Detect which cell encompasses the target text, then output its (x, y) center coordinate. 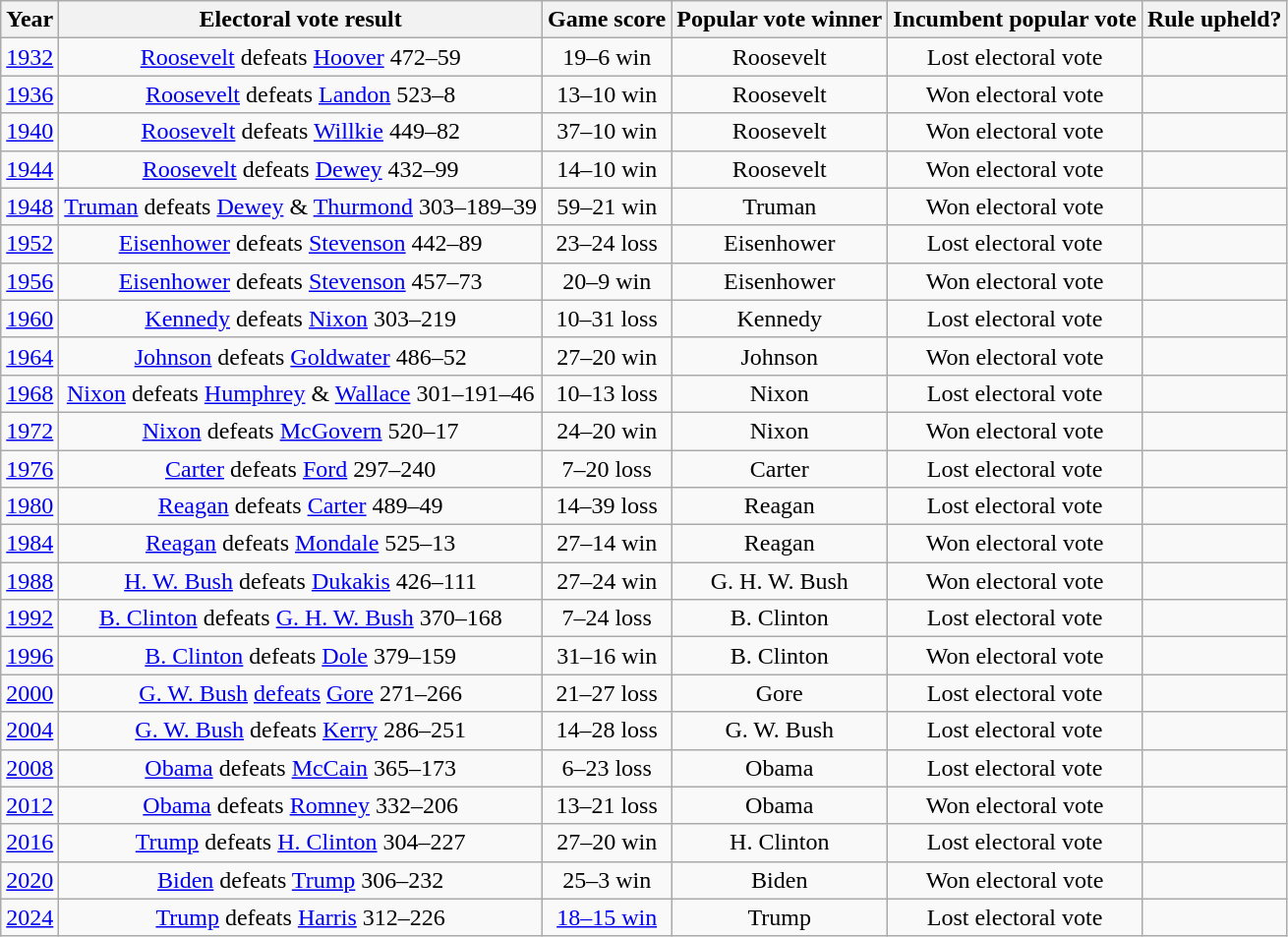
Rule upheld? (1214, 20)
1972 (29, 431)
7–24 loss (608, 618)
1936 (29, 94)
1956 (29, 281)
Johnson (780, 356)
13–10 win (608, 94)
Roosevelt defeats Landon 523–8 (301, 94)
14–39 loss (608, 506)
13–21 loss (608, 805)
2008 (29, 768)
2004 (29, 731)
20–9 win (608, 281)
59–21 win (608, 206)
1964 (29, 356)
Trump defeats Harris 312–226 (301, 917)
23–24 loss (608, 244)
Obama defeats Romney 332–206 (301, 805)
18–15 win (608, 917)
1968 (29, 393)
H. Clinton (780, 843)
1992 (29, 618)
Nixon defeats Humphrey & Wallace 301–191–46 (301, 393)
2020 (29, 880)
Electoral vote result (301, 20)
B. Clinton defeats G. H. W. Bush 370–168 (301, 618)
G. H. W. Bush (780, 581)
Trump (780, 917)
Kennedy (780, 319)
19–6 win (608, 57)
Biden (780, 880)
Roosevelt defeats Hoover 472–59 (301, 57)
27–14 win (608, 544)
Obama defeats McCain 365–173 (301, 768)
1980 (29, 506)
2024 (29, 917)
1996 (29, 656)
2012 (29, 805)
1976 (29, 469)
2000 (29, 693)
27–24 win (608, 581)
14–10 win (608, 169)
G. W. Bush defeats Kerry 286–251 (301, 731)
1988 (29, 581)
Year (29, 20)
37–10 win (608, 132)
Biden defeats Trump 306–232 (301, 880)
1948 (29, 206)
1984 (29, 544)
Nixon defeats McGovern 520–17 (301, 431)
Eisenhower defeats Stevenson 442–89 (301, 244)
Johnson defeats Goldwater 486–52 (301, 356)
Roosevelt defeats Dewey 432–99 (301, 169)
7–20 loss (608, 469)
Popular vote winner (780, 20)
10–13 loss (608, 393)
1932 (29, 57)
Truman defeats Dewey & Thurmond 303–189–39 (301, 206)
Carter defeats Ford 297–240 (301, 469)
G. W. Bush defeats Gore 271–266 (301, 693)
14–28 loss (608, 731)
24–20 win (608, 431)
Truman (780, 206)
H. W. Bush defeats Dukakis 426–111 (301, 581)
1960 (29, 319)
1952 (29, 244)
Reagan defeats Mondale 525–13 (301, 544)
2016 (29, 843)
Trump defeats H. Clinton 304–227 (301, 843)
Game score (608, 20)
Roosevelt defeats Willkie 449–82 (301, 132)
25–3 win (608, 880)
Eisenhower defeats Stevenson 457–73 (301, 281)
Gore (780, 693)
G. W. Bush (780, 731)
21–27 loss (608, 693)
Reagan defeats Carter 489–49 (301, 506)
31–16 win (608, 656)
10–31 loss (608, 319)
Incumbent popular vote (1015, 20)
1944 (29, 169)
6–23 loss (608, 768)
Carter (780, 469)
Kennedy defeats Nixon 303–219 (301, 319)
B. Clinton defeats Dole 379–159 (301, 656)
1940 (29, 132)
